Return [X, Y] of the center of cell containing provided text 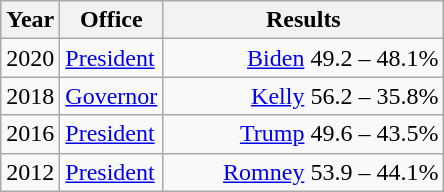
2016 [30, 134]
Biden 49.2 – 48.1% [304, 58]
2012 [30, 172]
Kelly 56.2 – 35.8% [304, 96]
2018 [30, 96]
Year [30, 20]
Results [304, 20]
Office [112, 20]
Romney 53.9 – 44.1% [304, 172]
Governor [112, 96]
2020 [30, 58]
Trump 49.6 – 43.5% [304, 134]
